Pinpoint the cell where the given text exists, returning its (X, Y) midpoint coordinate. 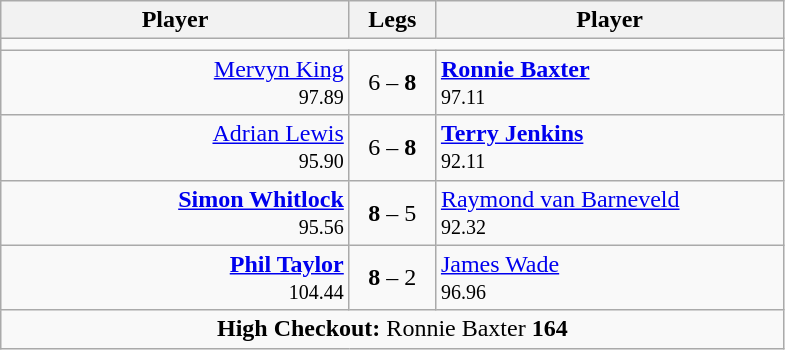
Legs (392, 20)
Raymond van Barneveld 92.32 (610, 212)
Terry Jenkins 92.11 (610, 148)
High Checkout: Ronnie Baxter 164 (392, 329)
Adrian Lewis 95.90 (176, 148)
James Wade 96.96 (610, 278)
Phil Taylor 104.44 (176, 278)
8 – 2 (392, 278)
8 – 5 (392, 212)
Ronnie Baxter 97.11 (610, 82)
Simon Whitlock 95.56 (176, 212)
Mervyn King 97.89 (176, 82)
